Extract the [X, Y] coordinate from the center of the cell holding the provided text.  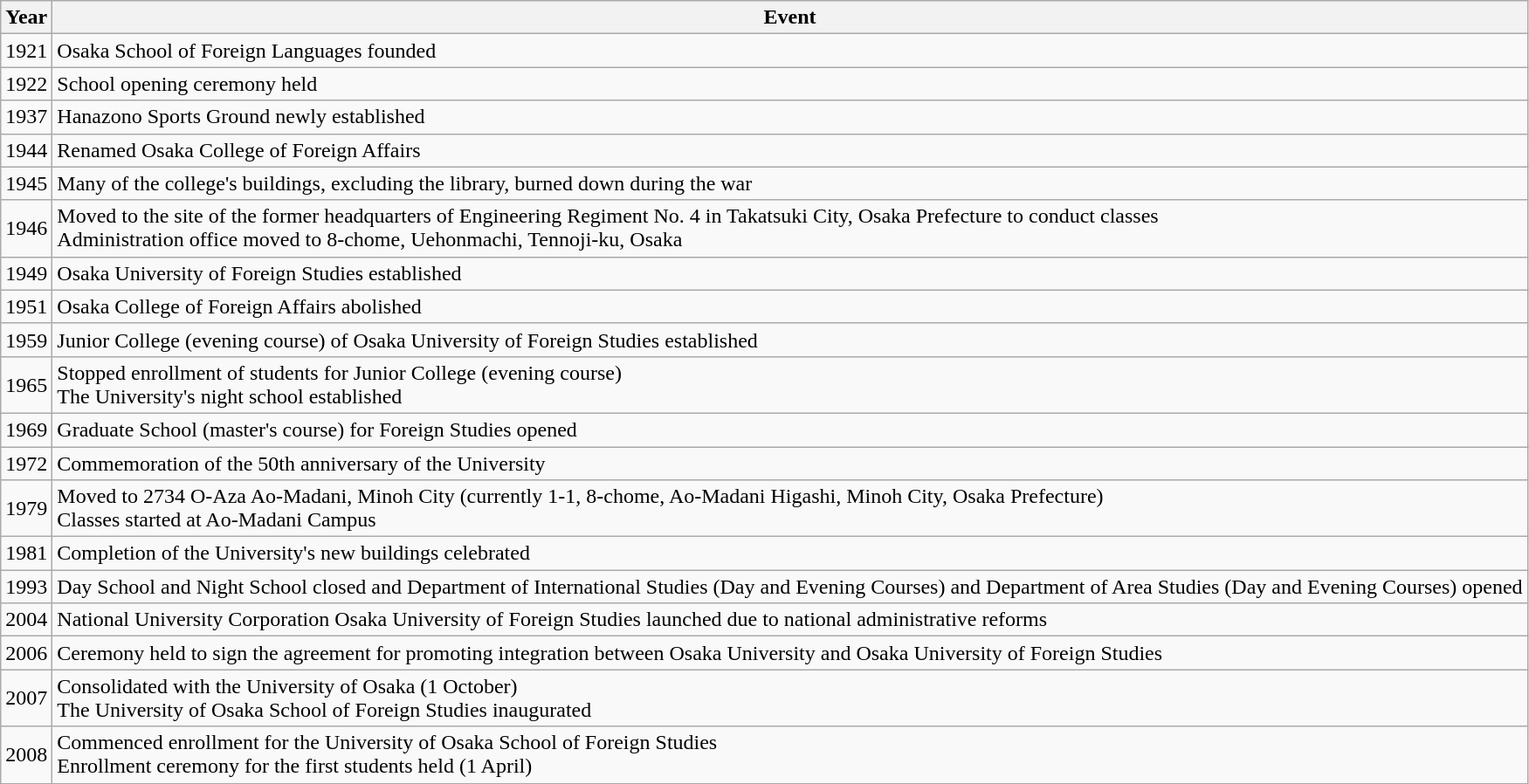
Ceremony held to sign the agreement for promoting integration between Osaka University and Osaka University of Foreign Studies [789, 653]
1969 [26, 430]
Commemoration of the 50th anniversary of the University [789, 464]
1972 [26, 464]
Osaka University of Foreign Studies established [789, 273]
Junior College (evening course) of Osaka University of Foreign Studies established [789, 340]
1959 [26, 340]
Renamed Osaka College of Foreign Affairs [789, 150]
1981 [26, 554]
Consolidated with the University of Osaka (1 October)The University of Osaka School of Foreign Studies inaugurated [789, 698]
Graduate School (master's course) for Foreign Studies opened [789, 430]
1949 [26, 273]
1921 [26, 51]
Osaka School of Foreign Languages founded [789, 51]
1945 [26, 183]
2006 [26, 653]
School opening ceremony held [789, 84]
Completion of the University's new buildings celebrated [789, 554]
Stopped enrollment of students for Junior College (evening course)The University's night school established [789, 384]
1993 [26, 587]
1979 [26, 508]
1946 [26, 229]
Commenced enrollment for the University of Osaka School of Foreign StudiesEnrollment ceremony for the first students held (1 April) [789, 754]
Osaka College of Foreign Affairs abolished [789, 306]
Many of the college's buildings, excluding the library, burned down during the war [789, 183]
National University Corporation Osaka University of Foreign Studies launched due to national administrative reforms [789, 620]
1965 [26, 384]
1922 [26, 84]
1951 [26, 306]
Hanazono Sports Ground newly established [789, 117]
2007 [26, 698]
Event [789, 17]
Year [26, 17]
2008 [26, 754]
1937 [26, 117]
1944 [26, 150]
2004 [26, 620]
